Output the [X, Y] coordinate of the center of the cell containing the given text.  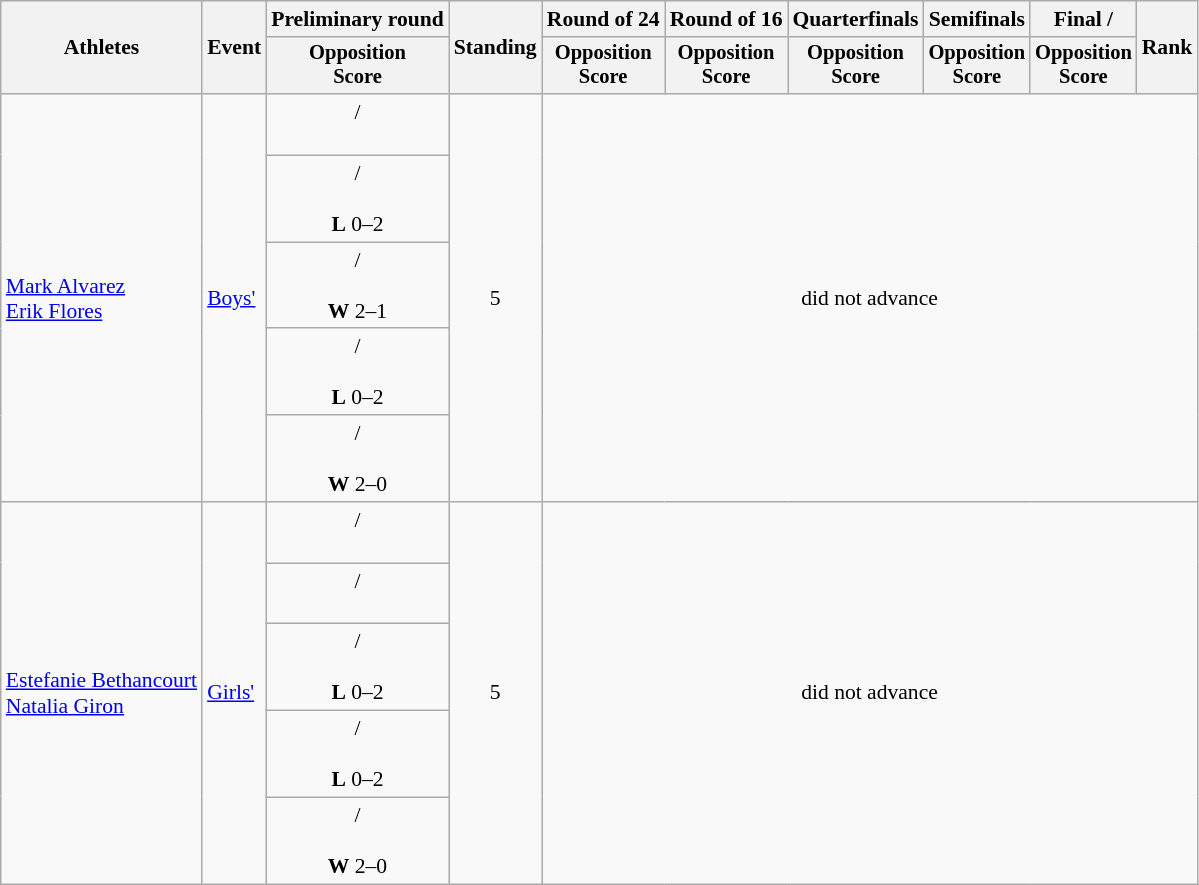
Standing [496, 48]
Mark AlvarezErik Flores [102, 298]
Round of 16 [726, 19]
Semifinals [978, 19]
Estefanie BethancourtNatalia Giron [102, 693]
Quarterfinals [856, 19]
Final / [1084, 19]
Girls' [234, 693]
Boys' [234, 298]
Event [234, 48]
Preliminary round [358, 19]
Athletes [102, 48]
Rank [1168, 48]
/W 2–1 [358, 286]
Round of 24 [604, 19]
